For the text-containing cell, return its midpoint in [X, Y] coordinate format. 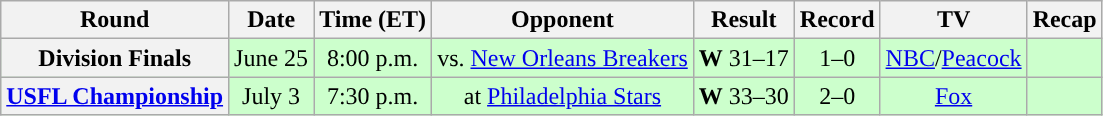
Date [272, 20]
USFL Championship [115, 96]
vs. New Orleans Breakers [563, 58]
W 31–17 [744, 58]
7:30 p.m. [373, 96]
Record [837, 20]
Time (ET) [373, 20]
Division Finals [115, 58]
TV [954, 20]
Opponent [563, 20]
Round [115, 20]
June 25 [272, 58]
8:00 p.m. [373, 58]
Fox [954, 96]
Recap [1064, 20]
NBC/Peacock [954, 58]
2–0 [837, 96]
at Philadelphia Stars [563, 96]
July 3 [272, 96]
W 33–30 [744, 96]
Result [744, 20]
1–0 [837, 58]
